Locate the cell with the specified text and output its (X, Y) center coordinate. 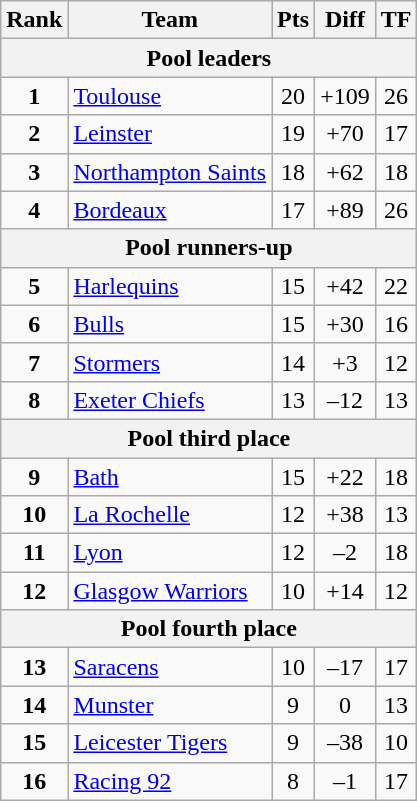
Diff (346, 20)
Pool third place (209, 438)
–2 (346, 553)
Northampton Saints (170, 172)
0 (346, 705)
Pool fourth place (209, 629)
7 (34, 362)
–38 (346, 743)
–17 (346, 667)
Rank (34, 20)
Bulls (170, 324)
Stormers (170, 362)
+89 (346, 210)
+38 (346, 515)
2 (34, 134)
3 (34, 172)
+109 (346, 96)
Glasgow Warriors (170, 591)
+14 (346, 591)
Munster (170, 705)
Bath (170, 477)
+3 (346, 362)
Toulouse (170, 96)
Saracens (170, 667)
22 (396, 286)
6 (34, 324)
+30 (346, 324)
Lyon (170, 553)
+70 (346, 134)
Bordeaux (170, 210)
20 (294, 96)
5 (34, 286)
TF (396, 20)
Leicester Tigers (170, 743)
–12 (346, 400)
Team (170, 20)
+22 (346, 477)
1 (34, 96)
+42 (346, 286)
11 (34, 553)
Racing 92 (170, 781)
Exeter Chiefs (170, 400)
–1 (346, 781)
+62 (346, 172)
Pool runners-up (209, 248)
19 (294, 134)
4 (34, 210)
Leinster (170, 134)
Pool leaders (209, 58)
Pts (294, 20)
La Rochelle (170, 515)
Harlequins (170, 286)
